Find where the given text appears and provide that cell's center as [X, Y] coordinate. 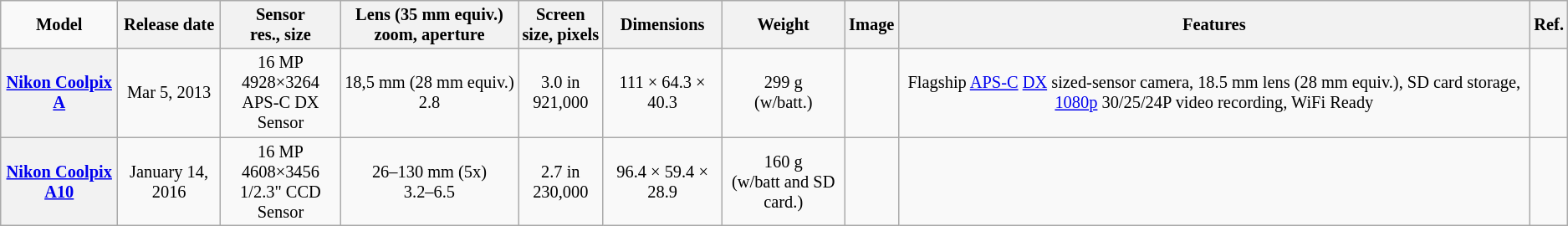
Nikon Coolpix A [59, 93]
Weight [783, 24]
Ref. [1549, 24]
18,5 mm (28 mm equiv.)2.8 [429, 93]
Flagship APS-C DX sized-sensor camera, 18.5 mm lens (28 mm equiv.), SD card storage, 1080p 30/25/24P video recording, WiFi Ready [1214, 93]
Features [1214, 24]
160 g(w/batt and SD card.) [783, 182]
Model [59, 24]
2.7 in230,000 [560, 182]
Mar 5, 2013 [169, 93]
Nikon Coolpix A10 [59, 182]
Sensorres., size [281, 24]
Screensize, pixels [560, 24]
Lens (35 mm equiv.)zoom, aperture [429, 24]
111 × 64.3 × 40.3 [662, 93]
96.4 × 59.4 × 28.9 [662, 182]
Release date [169, 24]
3.0 in921,000 [560, 93]
16 MP4928×3264APS-C DX Sensor [281, 93]
16 MP4608×34561/2.3" CCD Sensor [281, 182]
299 g(w/batt.) [783, 93]
Dimensions [662, 24]
Image [871, 24]
26–130 mm (5x)3.2–6.5 [429, 182]
January 14, 2016 [169, 182]
